Identify which cell holds the provided text, then report its [x, y] central coordinate. 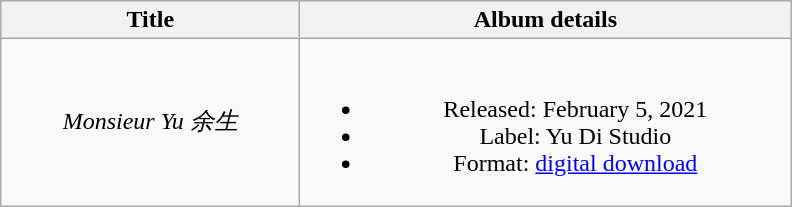
Monsieur Yu 余生 [150, 122]
Album details [546, 20]
Released: February 5, 2021Label: Yu Di StudioFormat: digital download [546, 122]
Title [150, 20]
